Identify which cell holds the provided text, then report its [x, y] central coordinate. 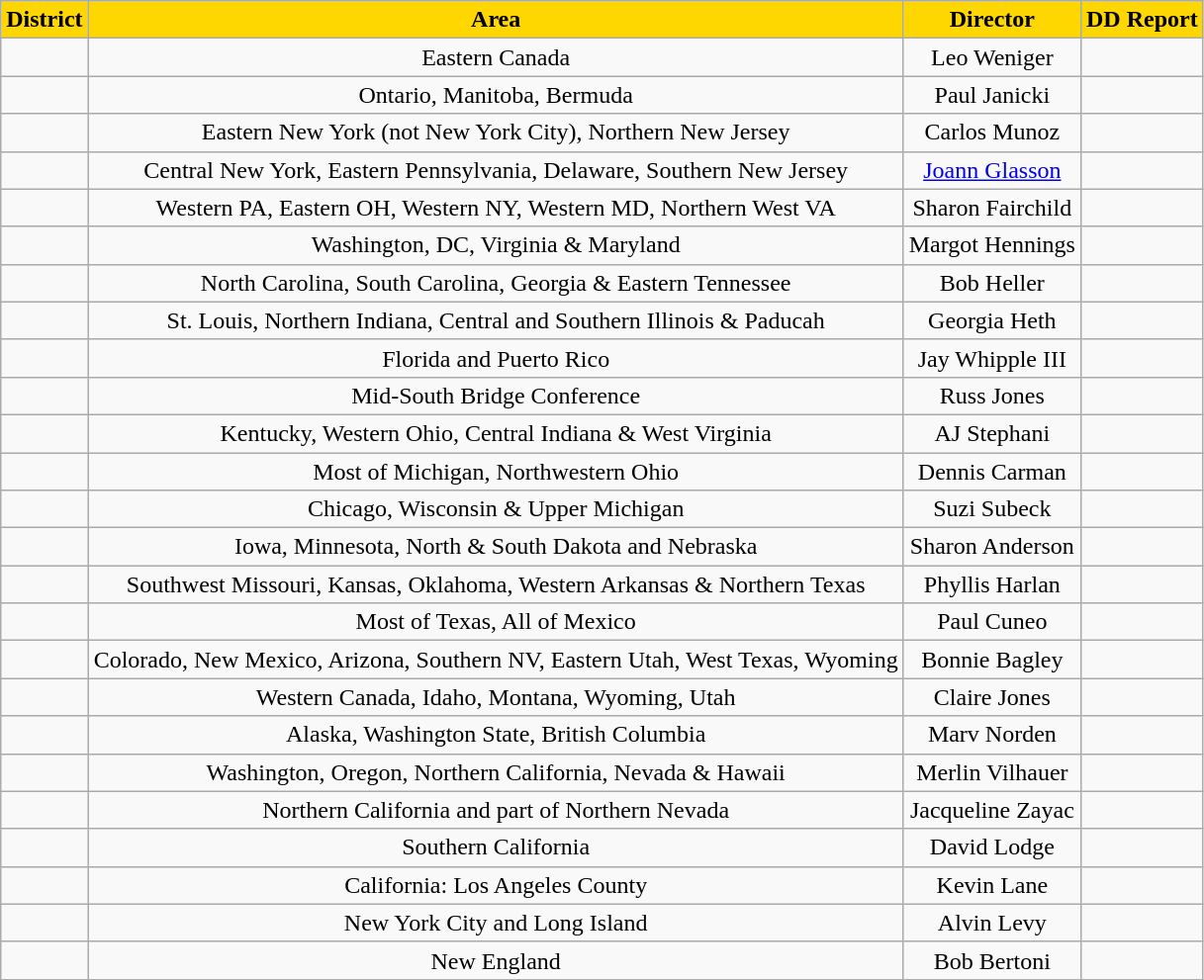
Leo Weniger [991, 57]
Marv Norden [991, 735]
Dennis Carman [991, 472]
Eastern New York (not New York City), Northern New Jersey [496, 133]
Most of Texas, All of Mexico [496, 622]
Alaska, Washington State, British Columbia [496, 735]
Southern California [496, 847]
Western Canada, Idaho, Montana, Wyoming, Utah [496, 697]
Kevin Lane [991, 885]
Washington, Oregon, Northern California, Nevada & Hawaii [496, 772]
Ontario, Manitoba, Bermuda [496, 95]
David Lodge [991, 847]
Paul Janicki [991, 95]
Jay Whipple III [991, 358]
Georgia Heth [991, 320]
Paul Cuneo [991, 622]
Sharon Anderson [991, 547]
Russ Jones [991, 396]
Florida and Puerto Rico [496, 358]
Chicago, Wisconsin & Upper Michigan [496, 509]
North Carolina, South Carolina, Georgia & Eastern Tennessee [496, 283]
Area [496, 20]
Claire Jones [991, 697]
Suzi Subeck [991, 509]
AJ Stephani [991, 433]
Sharon Fairchild [991, 208]
Bob Heller [991, 283]
Bonnie Bagley [991, 660]
California: Los Angeles County [496, 885]
Carlos Munoz [991, 133]
Mid-South Bridge Conference [496, 396]
Northern California and part of Northern Nevada [496, 810]
Joann Glasson [991, 170]
Washington, DC, Virginia & Maryland [496, 245]
Central New York, Eastern Pennsylvania, Delaware, Southern New Jersey [496, 170]
Most of Michigan, Northwestern Ohio [496, 472]
Colorado, New Mexico, Arizona, Southern NV, Eastern Utah, West Texas, Wyoming [496, 660]
Director [991, 20]
DD Report [1142, 20]
Kentucky, Western Ohio, Central Indiana & West Virginia [496, 433]
New York City and Long Island [496, 923]
St. Louis, Northern Indiana, Central and Southern Illinois & Paducah [496, 320]
Southwest Missouri, Kansas, Oklahoma, Western Arkansas & Northern Texas [496, 584]
District [45, 20]
Merlin Vilhauer [991, 772]
Bob Bertoni [991, 960]
Eastern Canada [496, 57]
Western PA, Eastern OH, Western NY, Western MD, Northern West VA [496, 208]
Phyllis Harlan [991, 584]
Jacqueline Zayac [991, 810]
New England [496, 960]
Alvin Levy [991, 923]
Iowa, Minnesota, North & South Dakota and Nebraska [496, 547]
Margot Hennings [991, 245]
